Identify which cell holds the provided text, then report its (x, y) central coordinate. 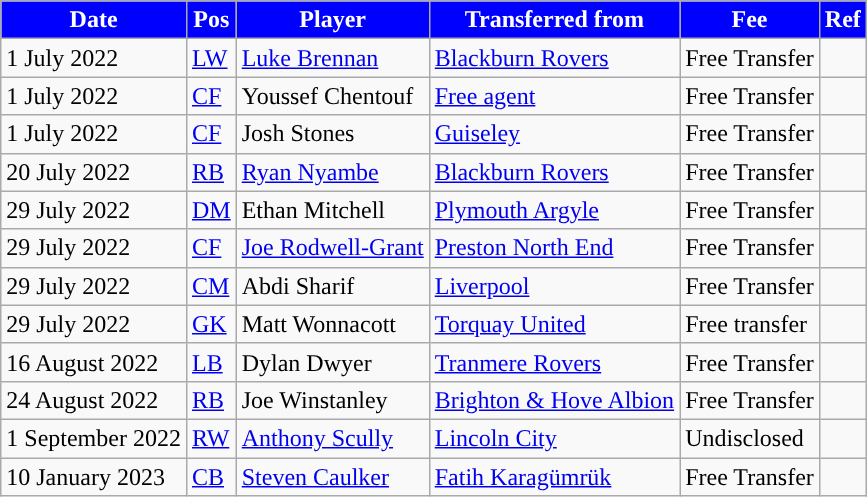
Joe Rodwell-Grant (332, 248)
CB (211, 477)
LW (211, 58)
Free agent (554, 96)
Liverpool (554, 286)
CM (211, 286)
RW (211, 438)
Josh Stones (332, 134)
Undisclosed (750, 438)
Steven Caulker (332, 477)
Matt Wonnacott (332, 324)
Brighton & Hove Albion (554, 400)
16 August 2022 (94, 362)
Date (94, 20)
Free transfer (750, 324)
Ryan Nyambe (332, 172)
1 September 2022 (94, 438)
DM (211, 210)
Preston North End (554, 248)
10 January 2023 (94, 477)
Player (332, 20)
Transferred from (554, 20)
Pos (211, 20)
Dylan Dwyer (332, 362)
Guiseley (554, 134)
Joe Winstanley (332, 400)
Torquay United (554, 324)
Ethan Mitchell (332, 210)
Luke Brennan (332, 58)
Ref (842, 20)
Tranmere Rovers (554, 362)
Fatih Karagümrük (554, 477)
LB (211, 362)
GK (211, 324)
24 August 2022 (94, 400)
Anthony Scully (332, 438)
Youssef Chentouf (332, 96)
Lincoln City (554, 438)
Fee (750, 20)
Abdi Sharif (332, 286)
20 July 2022 (94, 172)
Plymouth Argyle (554, 210)
